For the text-containing cell, return its midpoint in (x, y) coordinate format. 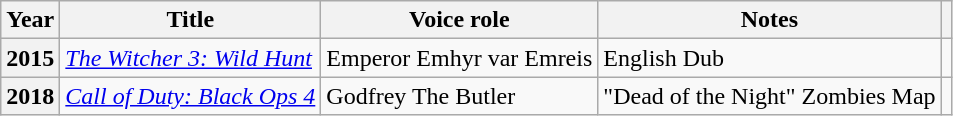
Year (30, 20)
The Witcher 3: Wild Hunt (190, 58)
Notes (770, 20)
Call of Duty: Black Ops 4 (190, 96)
Title (190, 20)
Godfrey The Butler (460, 96)
Voice role (460, 20)
2018 (30, 96)
"Dead of the Night" Zombies Map (770, 96)
Emperor Emhyr var Emreis (460, 58)
English Dub (770, 58)
2015 (30, 58)
